Detect which cell encompasses the target text, then output its (X, Y) center coordinate. 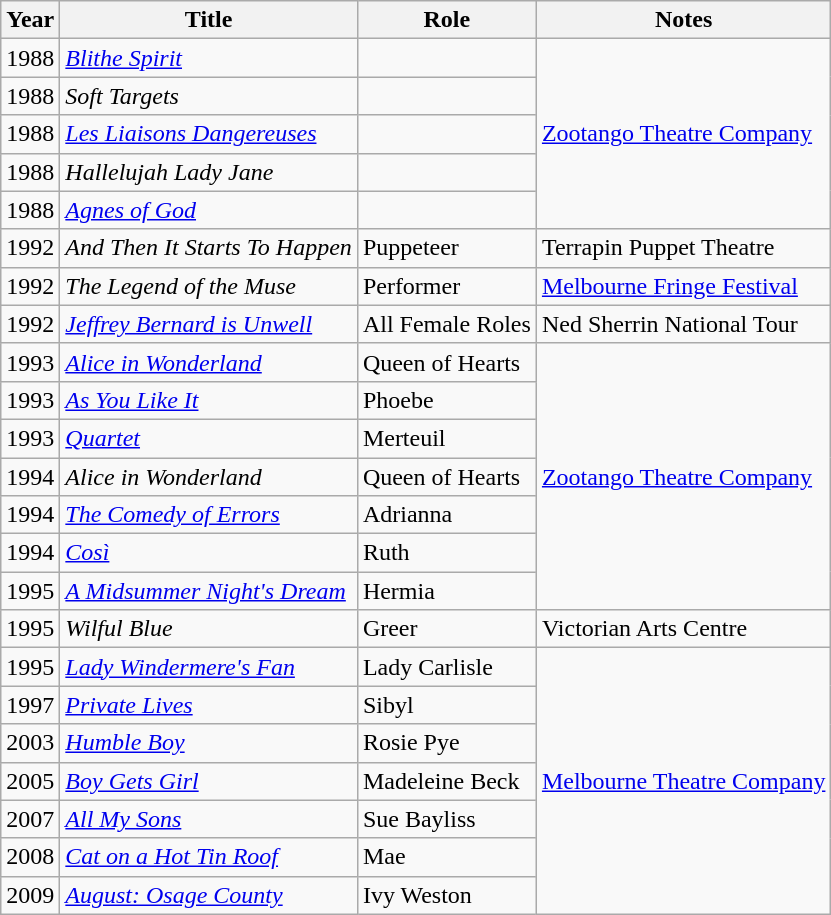
Terrapin Puppet Theatre (684, 248)
Role (446, 20)
Wilful Blue (209, 629)
Merteuil (446, 438)
Così (209, 553)
Notes (684, 20)
Year (30, 20)
Rosie Pye (446, 743)
Melbourne Theatre Company (684, 781)
Ivy Weston (446, 895)
Mae (446, 857)
2007 (30, 819)
Blithe Spirit (209, 58)
Ruth (446, 553)
Ned Sherrin National Tour (684, 324)
And Then It Starts To Happen (209, 248)
As You Like It (209, 400)
Adrianna (446, 515)
Sibyl (446, 705)
Boy Gets Girl (209, 781)
Melbourne Fringe Festival (684, 286)
Performer (446, 286)
Les Liaisons Dangereuses (209, 134)
Lady Windermere's Fan (209, 667)
Private Lives (209, 705)
Soft Targets (209, 96)
All Female Roles (446, 324)
Cat on a Hot Tin Roof (209, 857)
The Legend of the Muse (209, 286)
A Midsummer Night's Dream (209, 591)
Hallelujah Lady Jane (209, 172)
Victorian Arts Centre (684, 629)
Agnes of God (209, 210)
Jeffrey Bernard is Unwell (209, 324)
2003 (30, 743)
All My Sons (209, 819)
1997 (30, 705)
Hermia (446, 591)
Sue Bayliss (446, 819)
Humble Boy (209, 743)
August: Osage County (209, 895)
Greer (446, 629)
Madeleine Beck (446, 781)
Puppeteer (446, 248)
2009 (30, 895)
Quartet (209, 438)
Title (209, 20)
The Comedy of Errors (209, 515)
2005 (30, 781)
2008 (30, 857)
Phoebe (446, 400)
Lady Carlisle (446, 667)
